Locate the cell with the specified text and output its (X, Y) center coordinate. 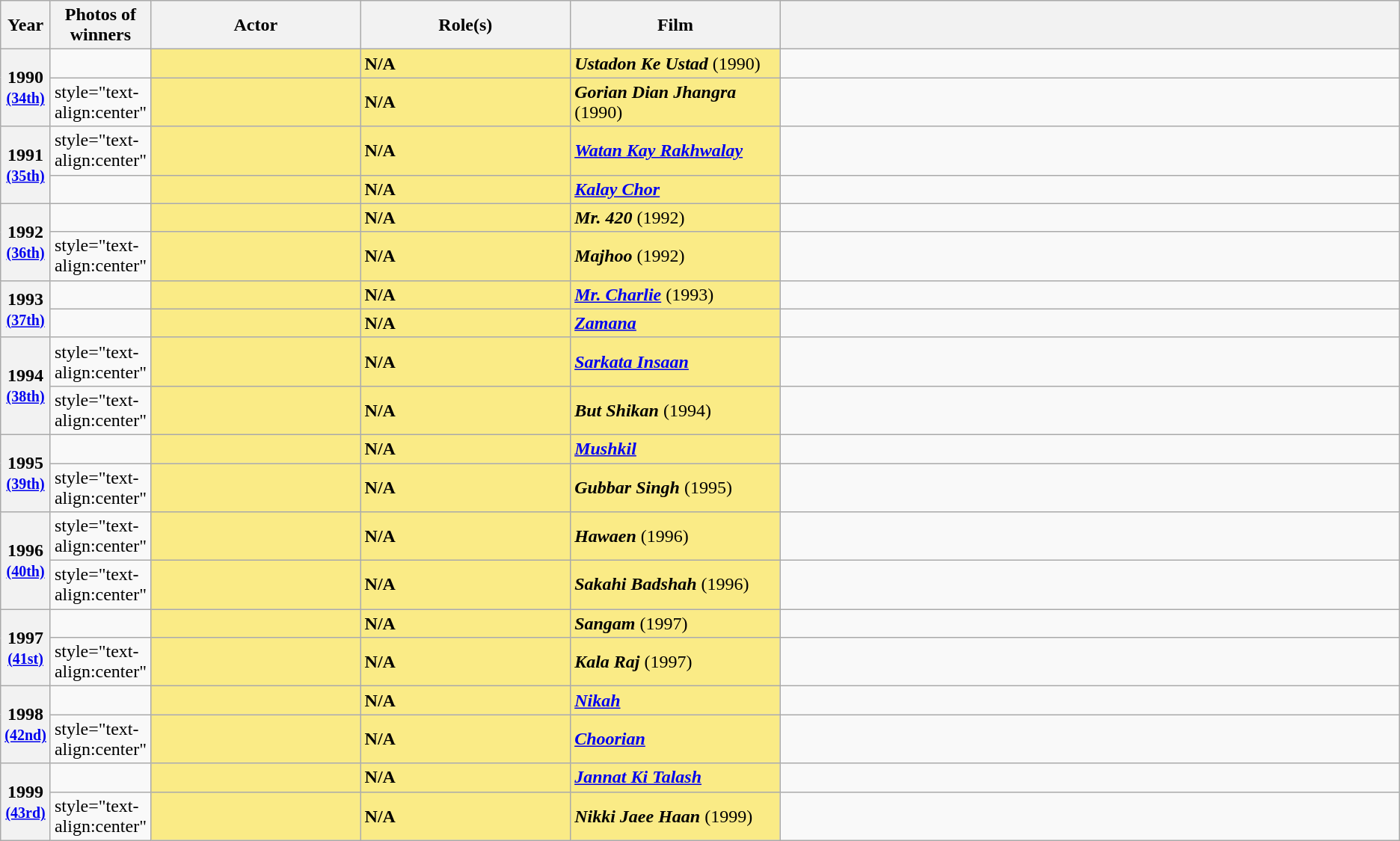
1993 (37th) (25, 309)
Majhoo (1992) (676, 256)
But Shikan (1994) (676, 410)
1997 (41st) (25, 647)
Nikah (676, 700)
Actor (256, 25)
1995 (39th) (25, 472)
Choorian (676, 739)
Year (25, 25)
Mr. Charlie (1993) (676, 295)
Sarkata Insaan (676, 362)
Gubbar Singh (1995) (676, 487)
1998 (42nd) (25, 725)
1994 (38th) (25, 386)
Mr. 420 (1992) (676, 218)
Watan Kay Rakhwalay (676, 151)
Kala Raj (1997) (676, 662)
1991 (35th) (25, 164)
Sangam (1997) (676, 623)
Film (676, 25)
Jannat Ki Talash (676, 777)
Ustadon Ke Ustad (1990) (676, 64)
Kalay Chor (676, 189)
Hawaen (1996) (676, 537)
Zamana (676, 323)
Nikki Jaee Haan (1999) (676, 816)
Role(s) (465, 25)
1992 (36th) (25, 242)
Mushkil (676, 449)
Sakahi Badshah (1996) (676, 585)
Gorian Dian Jhangra (1990) (676, 102)
1999 (43rd) (25, 801)
1990 (34th) (25, 88)
1996 (40th) (25, 561)
Photos of winners (100, 25)
